Detect which cell encompasses the target text, then output its (x, y) center coordinate. 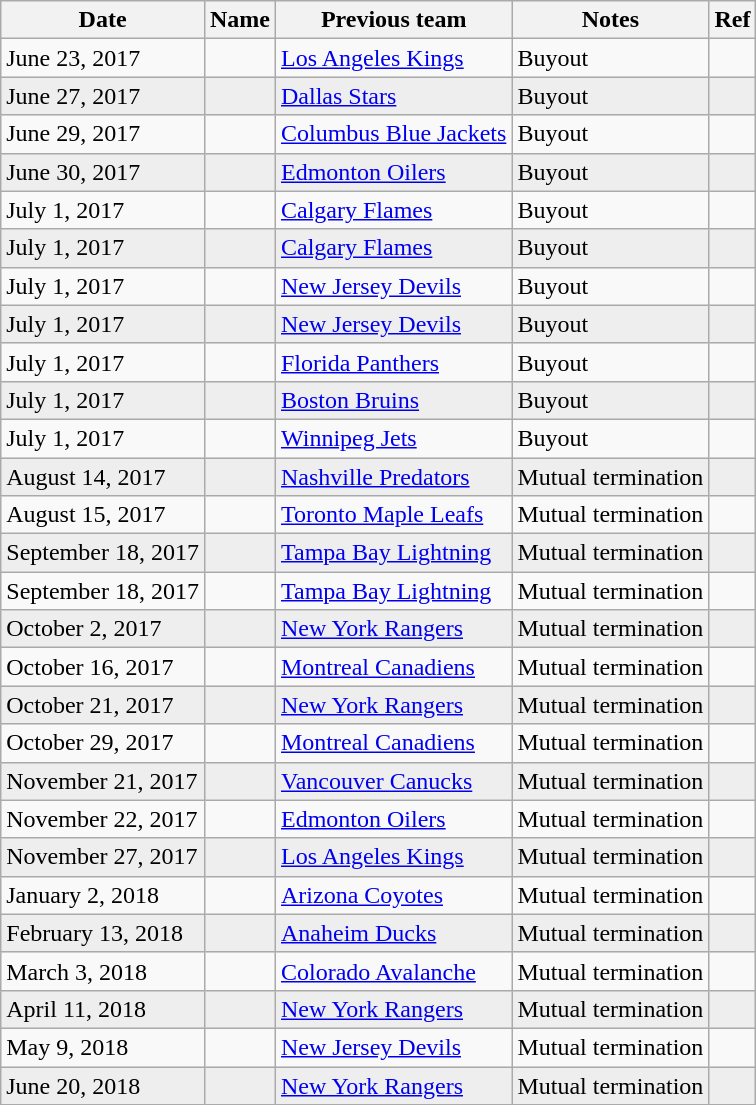
November 22, 2017 (103, 819)
Date (103, 20)
January 2, 2018 (103, 895)
Vancouver Canucks (393, 781)
November 27, 2017 (103, 857)
June 29, 2017 (103, 134)
Winnipeg Jets (393, 438)
October 2, 2017 (103, 629)
Colorado Avalanche (393, 971)
June 27, 2017 (103, 96)
April 11, 2018 (103, 1009)
June 20, 2018 (103, 1085)
Toronto Maple Leafs (393, 515)
June 23, 2017 (103, 58)
August 15, 2017 (103, 515)
August 14, 2017 (103, 477)
October 29, 2017 (103, 743)
Columbus Blue Jackets (393, 134)
Nashville Predators (393, 477)
Dallas Stars (393, 96)
February 13, 2018 (103, 933)
Florida Panthers (393, 362)
Ref (732, 20)
Arizona Coyotes (393, 895)
October 21, 2017 (103, 705)
Previous team (393, 20)
October 16, 2017 (103, 667)
Name (240, 20)
Notes (610, 20)
November 21, 2017 (103, 781)
Anaheim Ducks (393, 933)
May 9, 2018 (103, 1047)
Boston Bruins (393, 400)
March 3, 2018 (103, 971)
June 30, 2017 (103, 172)
